Provide the (x, y) coordinate of the cell's center where the given text is located.  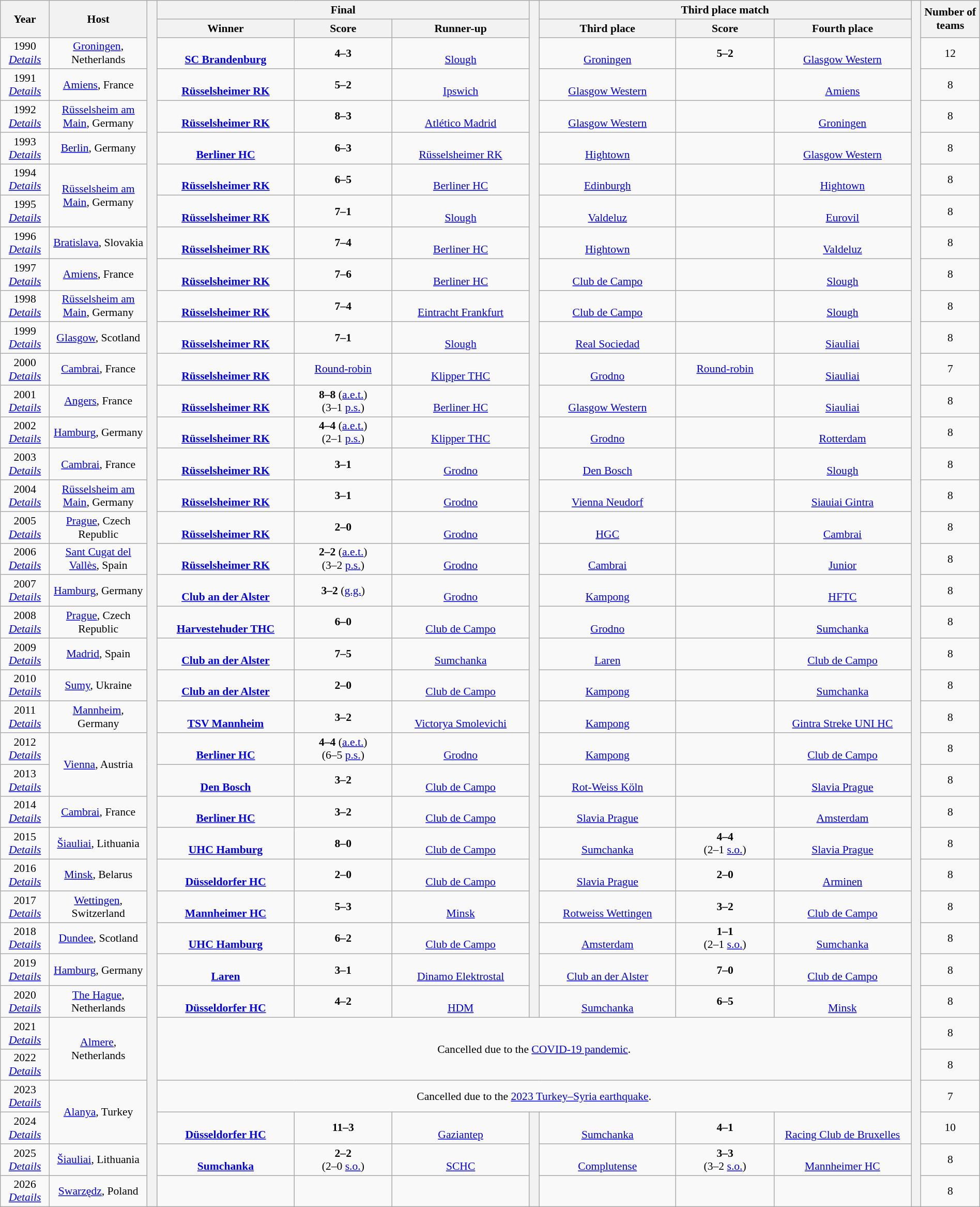
Victorya Smolevichi (461, 717)
2002 Details (25, 432)
Berlin, Germany (98, 148)
Year (25, 19)
Siauiai Gintra (843, 495)
Dundee, Scotland (98, 938)
Eurovil (843, 211)
2022Details (25, 1064)
4–1 (725, 1128)
2007 Details (25, 591)
4–2 (343, 1001)
12 (950, 53)
Fourth place (843, 28)
Eintracht Frankfurt (461, 306)
Mannheim, Germany (98, 717)
3–2 (g.g.) (343, 591)
2011 Details (25, 717)
2014 Details (25, 812)
Groningen, Netherlands (98, 53)
2000 Details (25, 369)
7–5 (343, 654)
1997 Details (25, 274)
6–2 (343, 938)
10 (950, 1128)
5–3 (343, 907)
2006 Details (25, 559)
Third place match (725, 10)
Real Sociedad (608, 338)
Final (343, 10)
7–6 (343, 274)
Third place (608, 28)
Angers, France (98, 401)
HGC (608, 527)
2026Details (25, 1191)
2012 Details (25, 749)
2004 Details (25, 495)
Atlético Madrid (461, 117)
6–0 (343, 623)
1993 Details (25, 148)
4–4(2–1 s.o.) (725, 844)
2019 Details (25, 970)
HFTC (843, 591)
Vienna Neudorf (608, 495)
Sant Cugat del Vallès, Spain (98, 559)
2009 Details (25, 654)
2025Details (25, 1159)
Arminen (843, 875)
8–0 (343, 844)
2–2 (a.e.t.)(3–2 p.s.) (343, 559)
Vienna, Austria (98, 764)
1–1(2–1 s.o.) (725, 938)
Wettingen, Switzerland (98, 907)
4–4 (a.e.t.)(2–1 p.s.) (343, 432)
Racing Club de Bruxelles (843, 1128)
Amiens (843, 85)
Gintra Streke UNI HC (843, 717)
2005 Details (25, 527)
2021Details (25, 1033)
4–3 (343, 53)
2024Details (25, 1128)
Bratislava, Slovakia (98, 243)
7–0 (725, 970)
1996 Details (25, 243)
8–3 (343, 117)
Swarzędz, Poland (98, 1191)
Minsk, Belarus (98, 875)
1995 Details (25, 211)
Runner-up (461, 28)
Dinamo Elektrostal (461, 970)
Rotweiss Wettingen (608, 907)
The Hague, Netherlands (98, 1001)
Rot-Weiss Köln (608, 780)
1990 Details (25, 53)
2016 Details (25, 875)
HDM (461, 1001)
2015 Details (25, 844)
Junior (843, 559)
Complutense (608, 1159)
3–3(3–2 s.o.) (725, 1159)
8–8 (a.e.t.)(3–1 p.s.) (343, 401)
2001 Details (25, 401)
2020Details (25, 1001)
Edinburgh (608, 180)
4–4 (a.e.t.)(6–5 p.s.) (343, 749)
Madrid, Spain (98, 654)
2017 Details (25, 907)
2–2(2–0 s.o.) (343, 1159)
Number of teams (950, 19)
Alanya, Turkey (98, 1112)
SC Brandenburg (225, 53)
2023Details (25, 1096)
Ipswich (461, 85)
Almere, Netherlands (98, 1049)
Gaziantep (461, 1128)
Sumy, Ukraine (98, 686)
2003 Details (25, 464)
11–3 (343, 1128)
1998 Details (25, 306)
2018 Details (25, 938)
Rotterdam (843, 432)
1992 Details (25, 117)
2013 Details (25, 780)
2010 Details (25, 686)
Harvestehuder THC (225, 623)
6–3 (343, 148)
2008 Details (25, 623)
1994 Details (25, 180)
Host (98, 19)
1999 Details (25, 338)
Winner (225, 28)
Glasgow, Scotland (98, 338)
1991 Details (25, 85)
TSV Mannheim (225, 717)
SCHC (461, 1159)
Cancelled due to the COVID-19 pandemic. (534, 1049)
Cancelled due to the 2023 Turkey–Syria earthquake. (534, 1096)
